Capture the cell that displays the provided text and extract its (x, y) central coordinate. 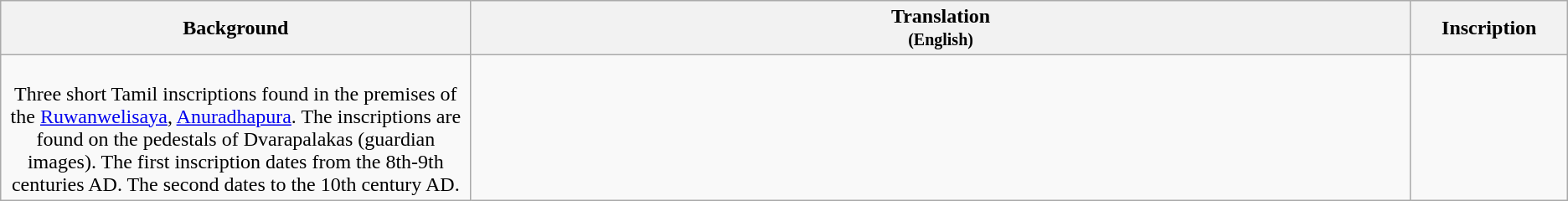
Translation(English) (941, 28)
Background (236, 28)
Inscription (1489, 28)
